Extract the (x, y) coordinate from the center of the cell holding the provided text.  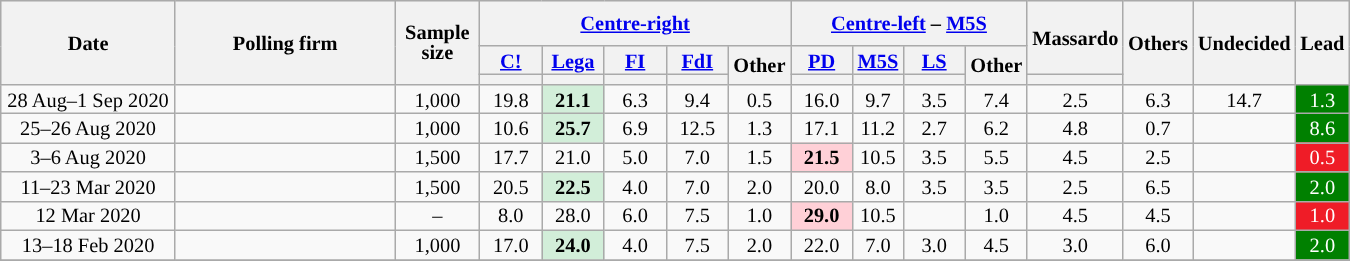
FI (635, 60)
16.0 (821, 98)
25.7 (573, 128)
11–23 Mar 2020 (88, 186)
3–6 Aug 2020 (88, 156)
21.1 (573, 98)
PD (821, 60)
9.4 (697, 98)
– (438, 216)
17.7 (511, 156)
21.5 (821, 156)
C! (511, 60)
14.7 (1244, 98)
7.4 (996, 98)
Lead (1322, 42)
0.7 (1158, 128)
8.6 (1322, 128)
20.5 (511, 186)
21.0 (573, 156)
6.9 (635, 128)
Centre-left – M5S (908, 22)
FdI (697, 60)
17.1 (821, 128)
19.8 (511, 98)
17.0 (511, 244)
Lega (573, 60)
22.0 (821, 244)
9.7 (878, 98)
10.6 (511, 128)
12 Mar 2020 (88, 216)
Others (1158, 42)
11.2 (878, 128)
6.2 (996, 128)
6.5 (1158, 186)
Sample size (438, 42)
28 Aug–1 Sep 2020 (88, 98)
2.7 (934, 128)
28.0 (573, 216)
22.5 (573, 186)
Polling firm (285, 42)
12.5 (697, 128)
Centre-right (636, 22)
Undecided (1244, 42)
20.0 (821, 186)
1.5 (759, 156)
13–18 Feb 2020 (88, 244)
M5S (878, 60)
25–26 Aug 2020 (88, 128)
29.0 (821, 216)
24.0 (573, 244)
LS (934, 60)
5.5 (996, 156)
5.0 (635, 156)
Massardo (1075, 37)
4.8 (1075, 128)
Date (88, 42)
